Output the (x, y) coordinate of the center of the cell containing the given text.  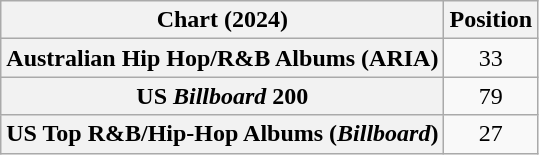
US Billboard 200 (222, 96)
Position (491, 20)
33 (491, 58)
Chart (2024) (222, 20)
27 (491, 134)
Australian Hip Hop/R&B Albums (ARIA) (222, 58)
79 (491, 96)
US Top R&B/Hip-Hop Albums (Billboard) (222, 134)
